From the cell containing the given text, extract its center point as (X, Y) coordinate. 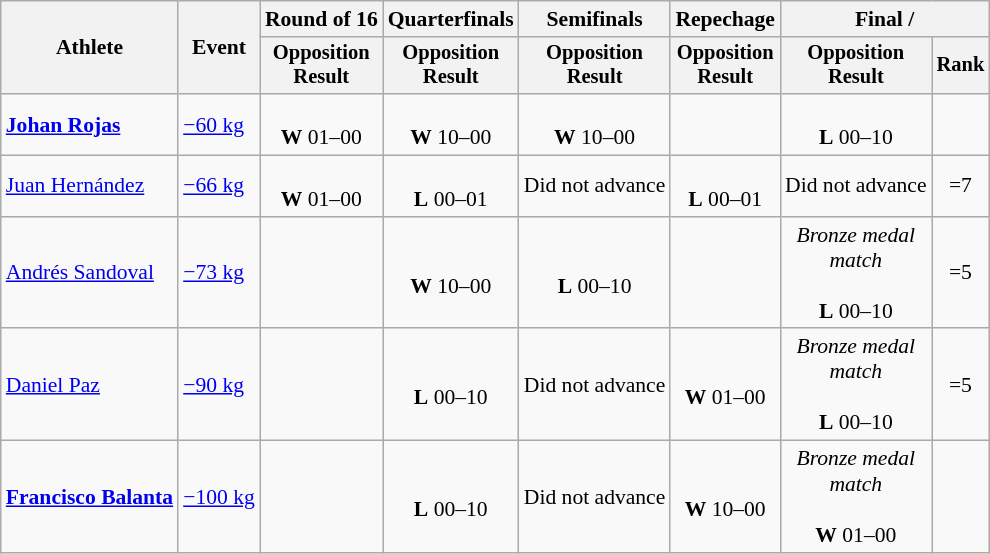
Quarterfinals (451, 19)
Bronze medalmatchW 01–00 (856, 497)
Final / (884, 19)
−90 kg (219, 385)
Rank (961, 66)
−73 kg (219, 273)
Event (219, 48)
Semifinals (595, 19)
Francisco Balanta (90, 497)
Juan Hernández (90, 186)
Repechage (725, 19)
Andrés Sandoval (90, 273)
−100 kg (219, 497)
=7 (961, 186)
−60 kg (219, 124)
Daniel Paz (90, 385)
Athlete (90, 48)
Round of 16 (322, 19)
−66 kg (219, 186)
Johan Rojas (90, 124)
